Detect which cell encompasses the target text, then output its (x, y) center coordinate. 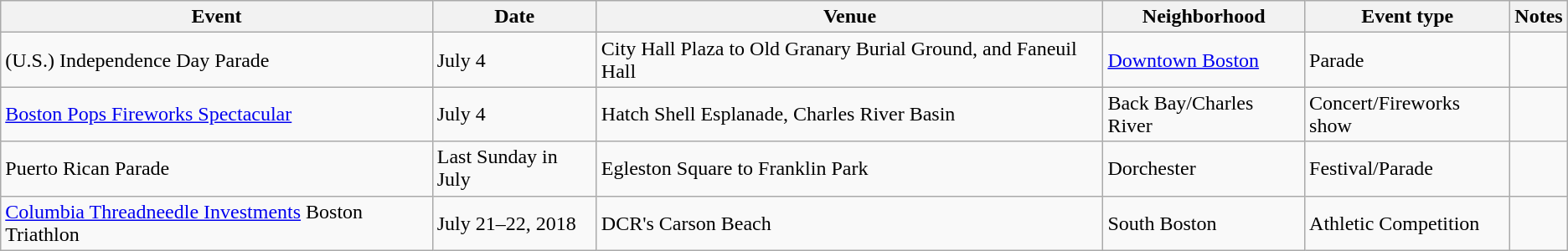
Venue (849, 17)
Date (514, 17)
Neighborhood (1204, 17)
Back Bay/Charles River (1204, 114)
Event type (1407, 17)
Parade (1407, 60)
Notes (1539, 17)
South Boston (1204, 223)
City Hall Plaza to Old Granary Burial Ground, and Faneuil Hall (849, 60)
Egleston Square to Franklin Park (849, 169)
Boston Pops Fireworks Spectacular (216, 114)
Festival/Parade (1407, 169)
Columbia Threadneedle Investments Boston Triathlon (216, 223)
Last Sunday in July (514, 169)
Puerto Rican Parade (216, 169)
Dorchester (1204, 169)
Downtown Boston (1204, 60)
DCR's Carson Beach (849, 223)
Event (216, 17)
Concert/Fireworks show (1407, 114)
July 21–22, 2018 (514, 223)
Athletic Competition (1407, 223)
Hatch Shell Esplanade, Charles River Basin (849, 114)
(U.S.) Independence Day Parade (216, 60)
